Identify which cell holds the provided text, then report its (x, y) central coordinate. 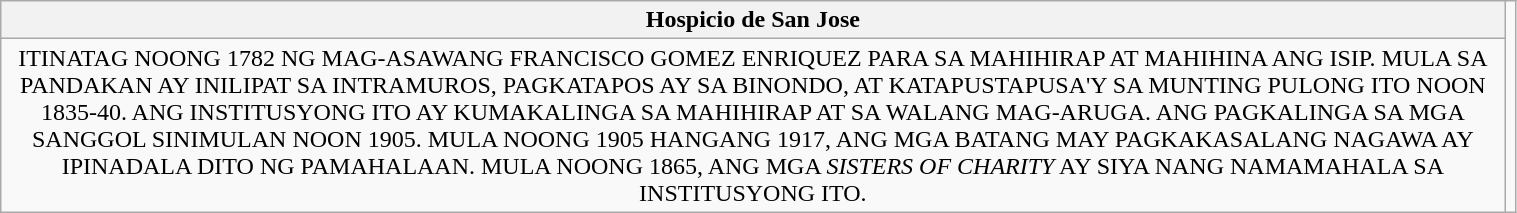
Hospicio de San Jose (753, 20)
